Locate the cell with the specified text and output its (X, Y) center coordinate. 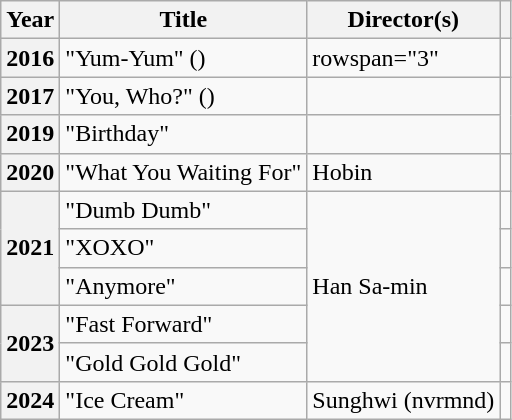
"Ice Cream" (184, 400)
"Gold Gold Gold" (184, 362)
"Yum-Yum" () (184, 58)
2024 (30, 400)
Han Sa-min (404, 286)
2016 (30, 58)
2020 (30, 172)
2021 (30, 248)
rowspan="3" (404, 58)
Hobin (404, 172)
2017 (30, 96)
Sunghwi (nvrmnd) (404, 400)
Director(s) (404, 20)
Title (184, 20)
"Birthday" (184, 134)
2023 (30, 343)
Year (30, 20)
"Anymore" (184, 286)
"Dumb Dumb" (184, 210)
"XOXO" (184, 248)
"You, Who?" () (184, 96)
"What You Waiting For" (184, 172)
"Fast Forward" (184, 324)
2019 (30, 134)
